Find where the given text appears and provide that cell's center as [x, y] coordinate. 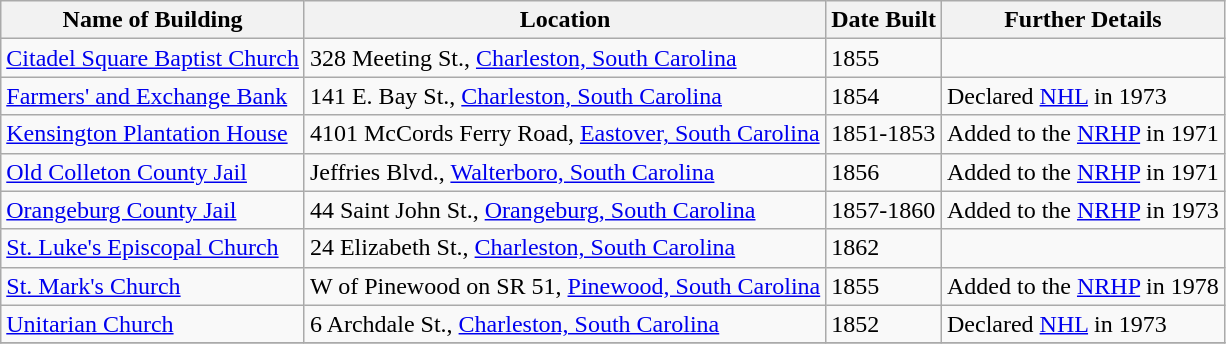
Added to the NRHP in 1973 [1082, 210]
1851-1853 [884, 134]
44 Saint John St., Orangeburg, South Carolina [564, 210]
Orangeburg County Jail [153, 210]
W of Pinewood on SR 51, Pinewood, South Carolina [564, 286]
1856 [884, 172]
Jeffries Blvd., Walterboro, South Carolina [564, 172]
Unitarian Church [153, 324]
Citadel Square Baptist Church [153, 58]
Kensington Plantation House [153, 134]
4101 McCords Ferry Road, Eastover, South Carolina [564, 134]
Further Details [1082, 20]
Date Built [884, 20]
St. Luke's Episcopal Church [153, 248]
1862 [884, 248]
1857-1860 [884, 210]
6 Archdale St., Charleston, South Carolina [564, 324]
Name of Building [153, 20]
328 Meeting St., Charleston, South Carolina [564, 58]
Location [564, 20]
141 E. Bay St., Charleston, South Carolina [564, 96]
Farmers' and Exchange Bank [153, 96]
1854 [884, 96]
Old Colleton County Jail [153, 172]
St. Mark's Church [153, 286]
1852 [884, 324]
Added to the NRHP in 1978 [1082, 286]
24 Elizabeth St., Charleston, South Carolina [564, 248]
